Scan for the cell matching the given text and deliver its (x, y) coordinate at center. 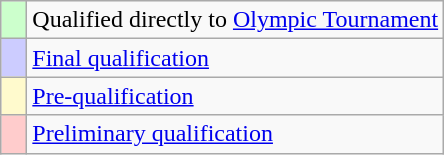
Preliminary qualification (236, 134)
Final qualification (236, 58)
Pre-qualification (236, 96)
Qualified directly to Olympic Tournament (236, 20)
